Return (X, Y) of the center of cell containing provided text 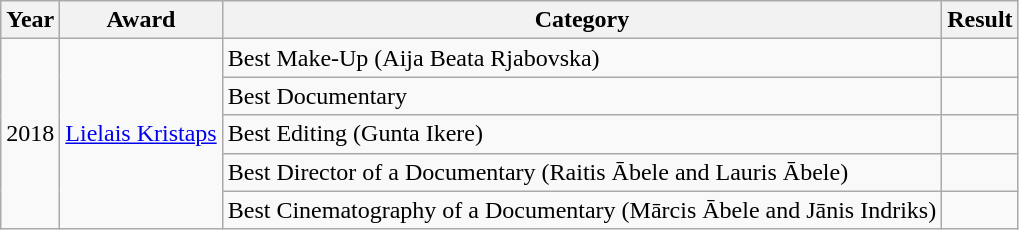
2018 (30, 134)
Lielais Kristaps (141, 134)
Result (980, 20)
Award (141, 20)
Best Director of a Documentary (Raitis Ābele and Lauris Ābele) (582, 172)
Best Editing (Gunta Ikere) (582, 134)
Best Documentary (582, 96)
Category (582, 20)
Year (30, 20)
Best Cinematography of a Documentary (Mārcis Ābele and Jānis Indriks) (582, 210)
Best Make-Up (Aija Beata Rjabovska) (582, 58)
